Search for the cell housing the specified text and yield its [x, y] center coordinate. 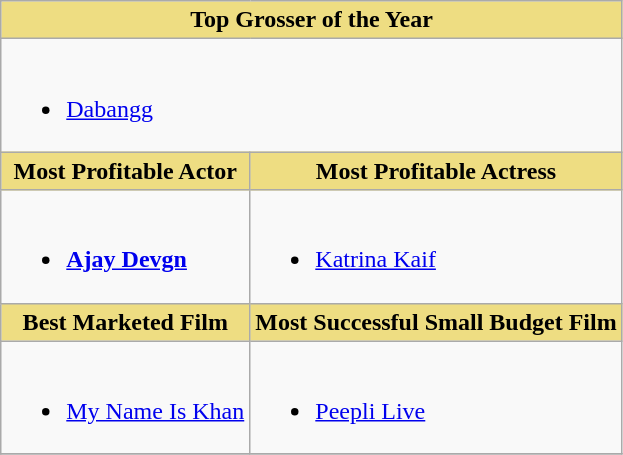
Most Successful Small Budget Film [436, 322]
Top Grosser of the Year [312, 20]
Peepli Live [436, 398]
Best Marketed Film [126, 322]
Ajay Devgn [126, 246]
My Name Is Khan [126, 398]
Dabangg [312, 96]
Most Profitable Actor [126, 171]
Katrina Kaif [436, 246]
Most Profitable Actress [436, 171]
